Provide the [X, Y] coordinate of the cell's center where the given text is located.  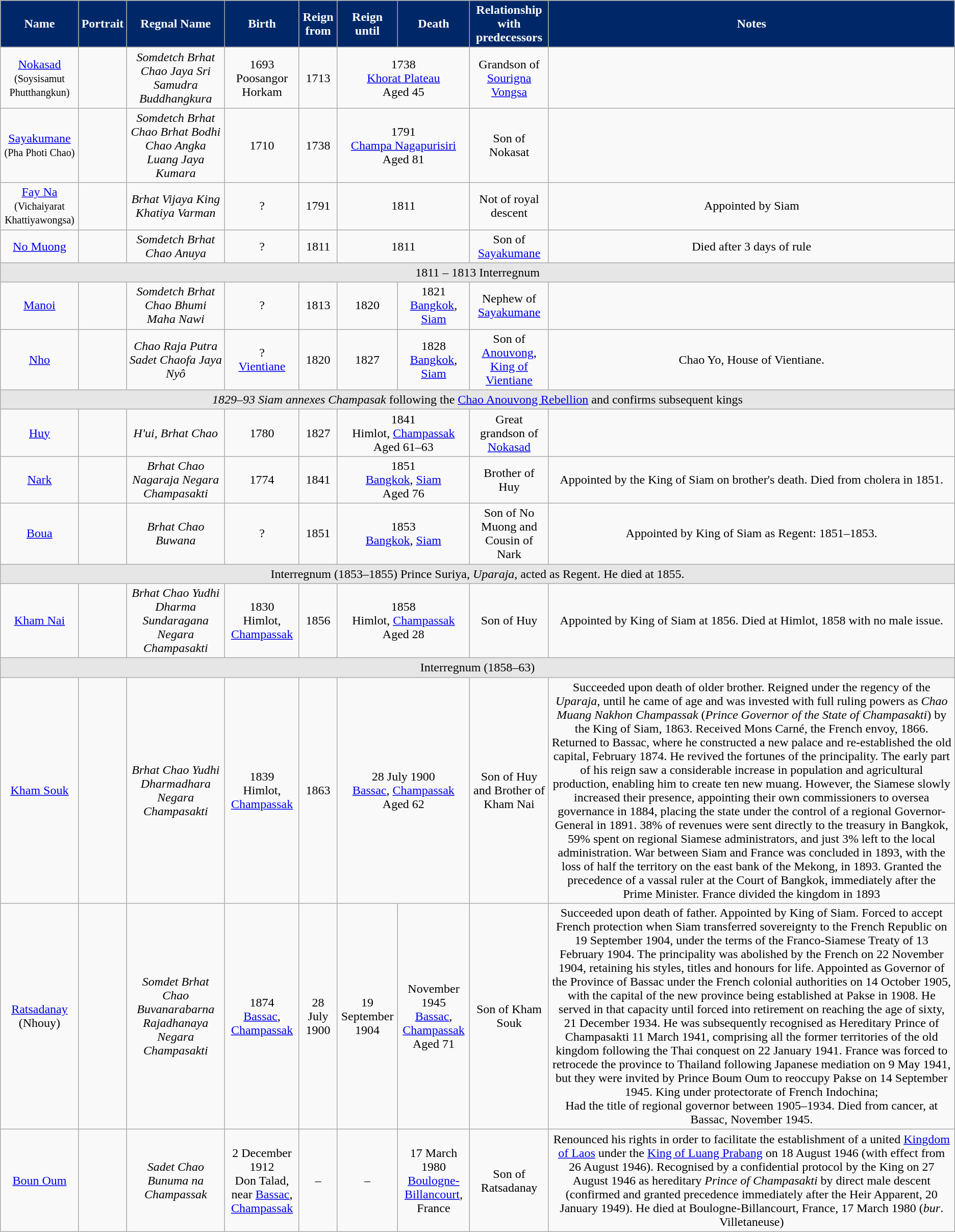
Nho [40, 359]
Brhat Chao Yudhi Dharma Sundaragana Negara Champasakti [175, 621]
Son of Ratsadanay [509, 1180]
Nark [40, 480]
19 September 1904 [367, 1016]
1858Himlot, ChampassakAged 28 [404, 621]
Son of Nokasat [509, 145]
Son of No Muong and Cousin of Nark [509, 534]
1811 – 1813 Interregnum [477, 272]
Reign from [318, 24]
Regnal Name [175, 24]
Appointed by King of Siam at 1856. Died at Himlot, 1858 with no male issue. [751, 621]
1791 [318, 206]
Chao Yo, House of Vientiane. [751, 359]
Son of Huy [509, 621]
Name [40, 24]
Fay Na(Vichaiyarat Khattiyawongsa) [40, 206]
Brother of Huy [509, 480]
Chao Raja Putra Sadet Chaofa Jaya Nyô [175, 359]
1856 [318, 621]
1774 [262, 480]
1738 [318, 145]
Ratsadanay (Nhouy) [40, 1016]
Son of Sayakumane [509, 246]
Appointed by King of Siam as Regent: 1851–1853. [751, 534]
Great grandson of Nokasad [509, 433]
1713 [318, 78]
1828Bangkok, Siam [434, 359]
1853Bangkok, Siam [404, 534]
1874Bassac, Champassak [262, 1016]
Reign until [367, 24]
1738Khorat PlateauAged 45 [404, 78]
?Vientiane [262, 359]
Died after 3 days of rule [751, 246]
Nephew of Sayakumane [509, 306]
Somdet Brhat Chao Buvanarabarna Rajadhanaya Negara Champasakti [175, 1016]
Brhat Vijaya King Khatiya Varman [175, 206]
Somdetch Brhat Chao Brhat Bodhi Chao Angka Luang Jaya Kumara [175, 145]
1710 [262, 145]
28 July 1900Bassac, ChampassakAged 62 [404, 791]
1841Himlot, ChampassakAged 61–63 [404, 433]
Son of Anouvong, King of Vientiane [509, 359]
Notes [751, 24]
Huy [40, 433]
1830Himlot, Champassak [262, 621]
Brhat Chao Nagaraja Negara Champasakti [175, 480]
1839Himlot, Champassak [262, 791]
Brhat Chao Yudhi Dharmadhara Negara Champasakti [175, 791]
1863 [318, 791]
1821Bangkok, Siam [434, 306]
Somdetch Brhat Chao Anuya [175, 246]
Kham Nai [40, 621]
H'ui, Brhat Chao [175, 433]
Sadet Chao Bunuma na Champassak [175, 1180]
1829–93 Siam annexes Champasak following the Chao Anouvong Rebellion and confirms subsequent kings [477, 399]
1841 [318, 480]
1813 [318, 306]
Boun Oum [40, 1180]
Nokasad (Soysisamut Phutthangkun) [40, 78]
Grandson of Sourigna Vongsa [509, 78]
2 December 1912Don Talad, near Bassac, Champassak [262, 1180]
1851 [318, 534]
Interregnum (1858–63) [477, 668]
Not of royal descent [509, 206]
1851Bangkok, SiamAged 76 [404, 480]
Appointed by Siam [751, 206]
1791Champa NagapurisiriAged 81 [404, 145]
Brhat Chao Buwana [175, 534]
Manoi [40, 306]
28 July 1900 [318, 1016]
Birth [262, 24]
Portrait [103, 24]
1780 [262, 433]
Son of Huy and Brother of Kham Nai [509, 791]
No Muong [40, 246]
Somdetch Brhat Chao Bhumi Maha Nawi [175, 306]
Sayakumane(Pha Photi Chao) [40, 145]
1693Poosangor Horkam [262, 78]
Boua [40, 534]
Son of Kham Souk [509, 1016]
Interregnum (1853–1855) Prince Suriya, Uparaja, acted as Regent. He died at 1855. [477, 574]
17 March 1980Boulogne-Billancourt, France [434, 1180]
Relationship with predecessors [509, 24]
November 1945Bassac, ChampassakAged 71 [434, 1016]
Death [434, 24]
Kham Souk [40, 791]
Somdetch Brhat Chao Jaya Sri Samudra Buddhangkura [175, 78]
Appointed by the King of Siam on brother's death. Died from cholera in 1851. [751, 480]
